Return the (X, Y) coordinate for the center point of the cell that contains the specified text.  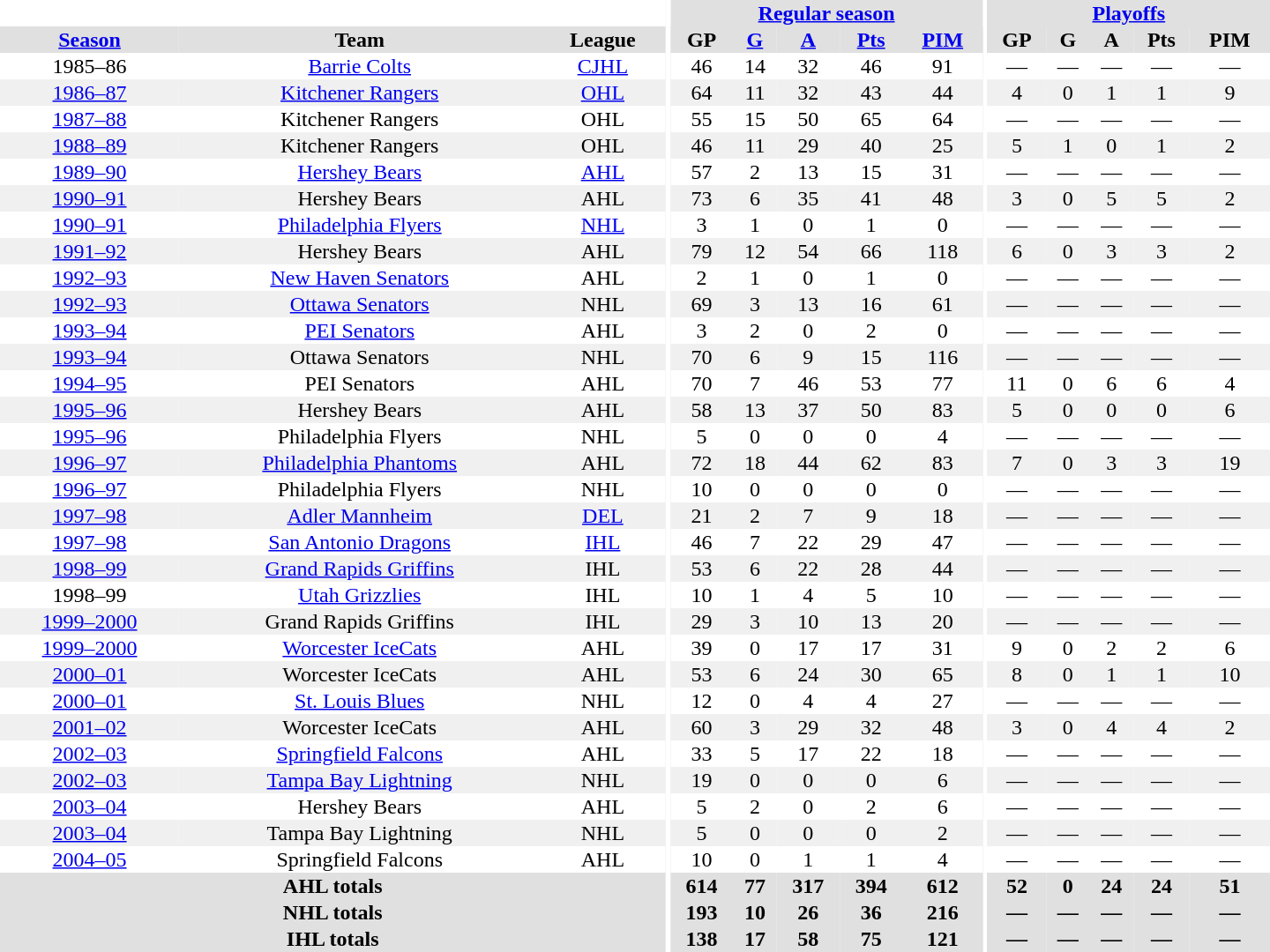
40 (871, 145)
1991–92 (90, 251)
27 (942, 701)
36 (871, 912)
League (602, 40)
394 (871, 886)
1988–89 (90, 145)
69 (702, 304)
Adler Mannheim (360, 516)
73 (702, 198)
Season (90, 40)
121 (942, 939)
41 (871, 198)
New Haven Senators (360, 278)
193 (702, 912)
216 (942, 912)
60 (702, 727)
16 (871, 304)
1985–86 (90, 66)
43 (871, 93)
1986–87 (90, 93)
IHL totals (332, 939)
Philadelphia Phantoms (360, 463)
1994–95 (90, 383)
28 (871, 569)
612 (942, 886)
14 (755, 66)
8 (1017, 674)
91 (942, 66)
57 (702, 172)
118 (942, 251)
55 (702, 119)
Team (360, 40)
66 (871, 251)
Playoffs (1129, 13)
CJHL (602, 66)
25 (942, 145)
30 (871, 674)
61 (942, 304)
39 (702, 648)
51 (1229, 886)
614 (702, 886)
1989–90 (90, 172)
79 (702, 251)
138 (702, 939)
33 (702, 754)
26 (808, 912)
Regular season (826, 13)
AHL totals (332, 886)
Utah Grizzlies (360, 595)
54 (808, 251)
62 (871, 463)
2001–02 (90, 727)
37 (808, 410)
1987–88 (90, 119)
52 (1017, 886)
21 (702, 516)
DEL (602, 516)
317 (808, 886)
116 (942, 357)
20 (942, 621)
47 (942, 542)
72 (702, 463)
NHL totals (332, 912)
Barrie Colts (360, 66)
35 (808, 198)
75 (871, 939)
St. Louis Blues (360, 701)
2004–05 (90, 859)
San Antonio Dragons (360, 542)
